Return the (X, Y) coordinate for the center point of the cell that contains the specified text.  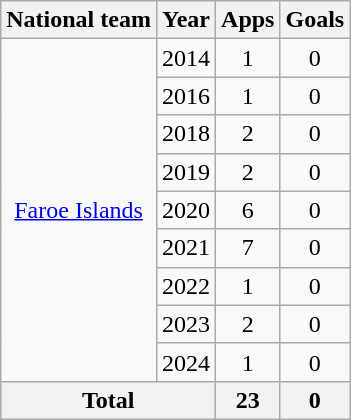
Apps (248, 20)
23 (248, 400)
2023 (186, 324)
2021 (186, 248)
National team (79, 20)
2016 (186, 96)
7 (248, 248)
2020 (186, 210)
Year (186, 20)
Faroe Islands (79, 210)
2018 (186, 134)
Goals (315, 20)
6 (248, 210)
2022 (186, 286)
2014 (186, 58)
2024 (186, 362)
2019 (186, 172)
Total (108, 400)
